Find where the given text appears and provide that cell's center as (X, Y) coordinate. 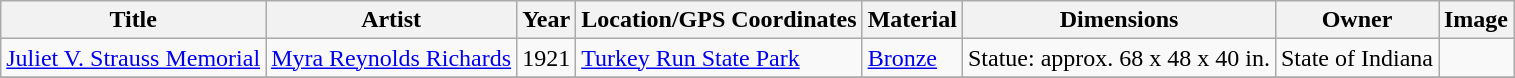
Title (134, 20)
Year (546, 20)
Statue: approx. 68 x 48 x 40 in. (1118, 58)
Juliet V. Strauss Memorial (134, 58)
Dimensions (1118, 20)
Myra Reynolds Richards (392, 58)
Turkey Run State Park (719, 58)
State of Indiana (1356, 58)
Artist (392, 20)
Owner (1356, 20)
Material (912, 20)
Image (1476, 20)
Bronze (912, 58)
Location/GPS Coordinates (719, 20)
1921 (546, 58)
